Extract the (x, y) coordinate from the center of the cell holding the provided text.  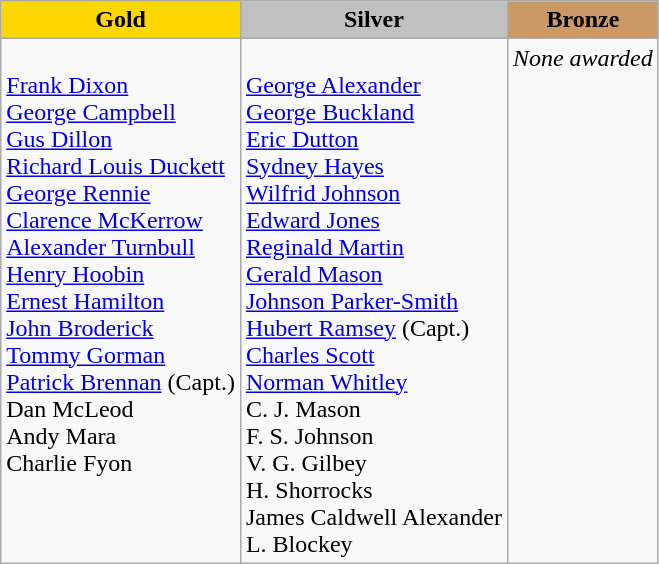
Gold (121, 20)
Bronze (582, 20)
Silver (374, 20)
None awarded (582, 301)
